Return (X, Y) of the center of cell containing provided text 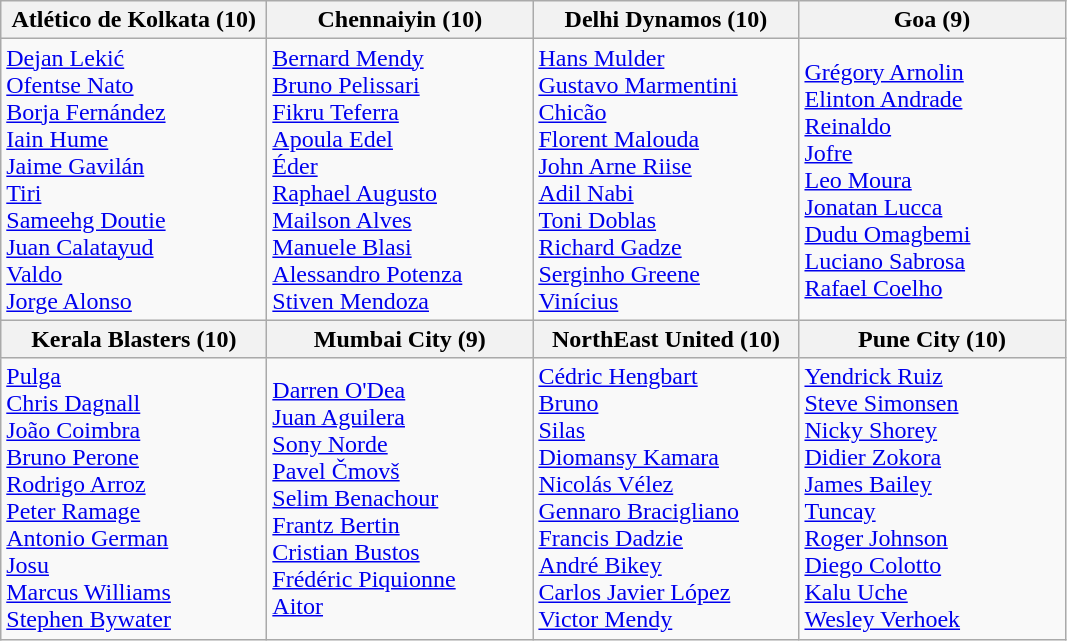
Delhi Dynamos (10) (666, 20)
Goa (9) (932, 20)
Yendrick Ruiz Steve Simonsen Nicky Shorey Didier Zokora James Bailey Tuncay Roger Johnson Diego Colotto Kalu Uche Wesley Verhoek (932, 498)
Pune City (10) (932, 339)
Grégory Arnolin Elinton Andrade Reinaldo Jofre Leo Moura Jonatan Lucca Dudu Omagbemi Luciano Sabrosa Rafael Coelho (932, 180)
Pulga Chris Dagnall João Coimbra Bruno Perone Rodrigo Arroz Peter Ramage Antonio German Josu Marcus Williams Stephen Bywater (134, 498)
Hans Mulder Gustavo Marmentini Chicão Florent Malouda John Arne Riise Adil Nabi Toni Doblas Richard Gadze Serginho Greene Vinícius (666, 180)
Bernard Mendy Bruno Pelissari Fikru Teferra Apoula Edel Éder Raphael Augusto Mailson Alves Manuele Blasi Alessandro Potenza Stiven Mendoza (400, 180)
Kerala Blasters (10) (134, 339)
Mumbai City (9) (400, 339)
Atlético de Kolkata (10) (134, 20)
NorthEast United (10) (666, 339)
Darren O'Dea Juan Aguilera Sony Norde Pavel Čmovš Selim Benachour Frantz Bertin Cristian Bustos Frédéric Piquionne Aitor (400, 498)
Cédric Hengbart Bruno Silas Diomansy Kamara Nicolás Vélez Gennaro Bracigliano Francis Dadzie André Bikey Carlos Javier López Victor Mendy (666, 498)
Chennaiyin (10) (400, 20)
Dejan Lekić Ofentse Nato Borja Fernández Iain Hume Jaime Gavilán Tiri Sameehg Doutie Juan Calatayud Valdo Jorge Alonso (134, 180)
